Return (x, y) of the center of cell containing provided text 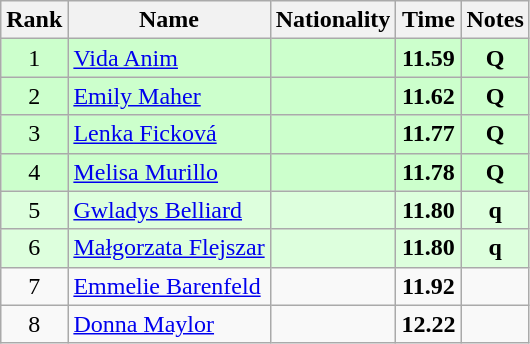
Vida Anim (169, 58)
12.22 (428, 324)
2 (34, 96)
1 (34, 58)
11.77 (428, 134)
Time (428, 20)
3 (34, 134)
6 (34, 248)
Rank (34, 20)
Melisa Murillo (169, 172)
Małgorzata Flejszar (169, 248)
Notes (495, 20)
11.92 (428, 286)
Donna Maylor (169, 324)
11.78 (428, 172)
Name (169, 20)
Emily Maher (169, 96)
11.62 (428, 96)
Emmelie Barenfeld (169, 286)
Lenka Ficková (169, 134)
11.59 (428, 58)
7 (34, 286)
8 (34, 324)
Nationality (333, 20)
Gwladys Belliard (169, 210)
4 (34, 172)
5 (34, 210)
